Return [x, y] of the center of cell containing provided text 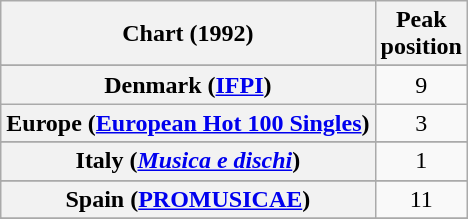
1 [421, 161]
Denmark (IFPI) [188, 85]
Europe (European Hot 100 Singles) [188, 123]
Chart (1992) [188, 34]
11 [421, 199]
3 [421, 123]
Peakposition [421, 34]
Italy (Musica e dischi) [188, 161]
Spain (PROMUSICAE) [188, 199]
9 [421, 85]
